From the cell containing the given text, extract its center point as (X, Y) coordinate. 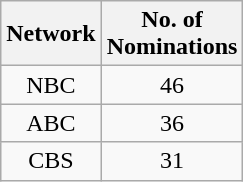
ABC (51, 123)
46 (172, 85)
Network (51, 34)
36 (172, 123)
CBS (51, 161)
NBC (51, 85)
31 (172, 161)
No. ofNominations (172, 34)
